Detect which cell encompasses the target text, then output its (X, Y) center coordinate. 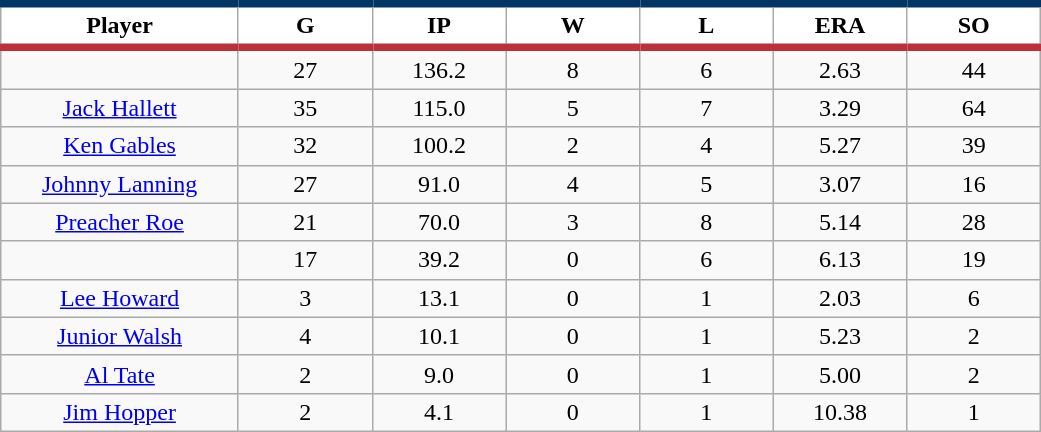
L (706, 26)
10.38 (840, 412)
19 (974, 260)
9.0 (439, 374)
39 (974, 146)
32 (305, 146)
28 (974, 222)
17 (305, 260)
Preacher Roe (120, 222)
2.03 (840, 298)
35 (305, 108)
G (305, 26)
70.0 (439, 222)
W (573, 26)
100.2 (439, 146)
3.07 (840, 184)
Jack Hallett (120, 108)
5.00 (840, 374)
4.1 (439, 412)
2.63 (840, 68)
Lee Howard (120, 298)
5.14 (840, 222)
Jim Hopper (120, 412)
IP (439, 26)
13.1 (439, 298)
115.0 (439, 108)
5.27 (840, 146)
7 (706, 108)
91.0 (439, 184)
6.13 (840, 260)
Player (120, 26)
Ken Gables (120, 146)
16 (974, 184)
ERA (840, 26)
Johnny Lanning (120, 184)
5.23 (840, 336)
Junior Walsh (120, 336)
64 (974, 108)
21 (305, 222)
3.29 (840, 108)
136.2 (439, 68)
10.1 (439, 336)
SO (974, 26)
39.2 (439, 260)
Al Tate (120, 374)
44 (974, 68)
